Scan for the cell matching the given text and deliver its [x, y] coordinate at center. 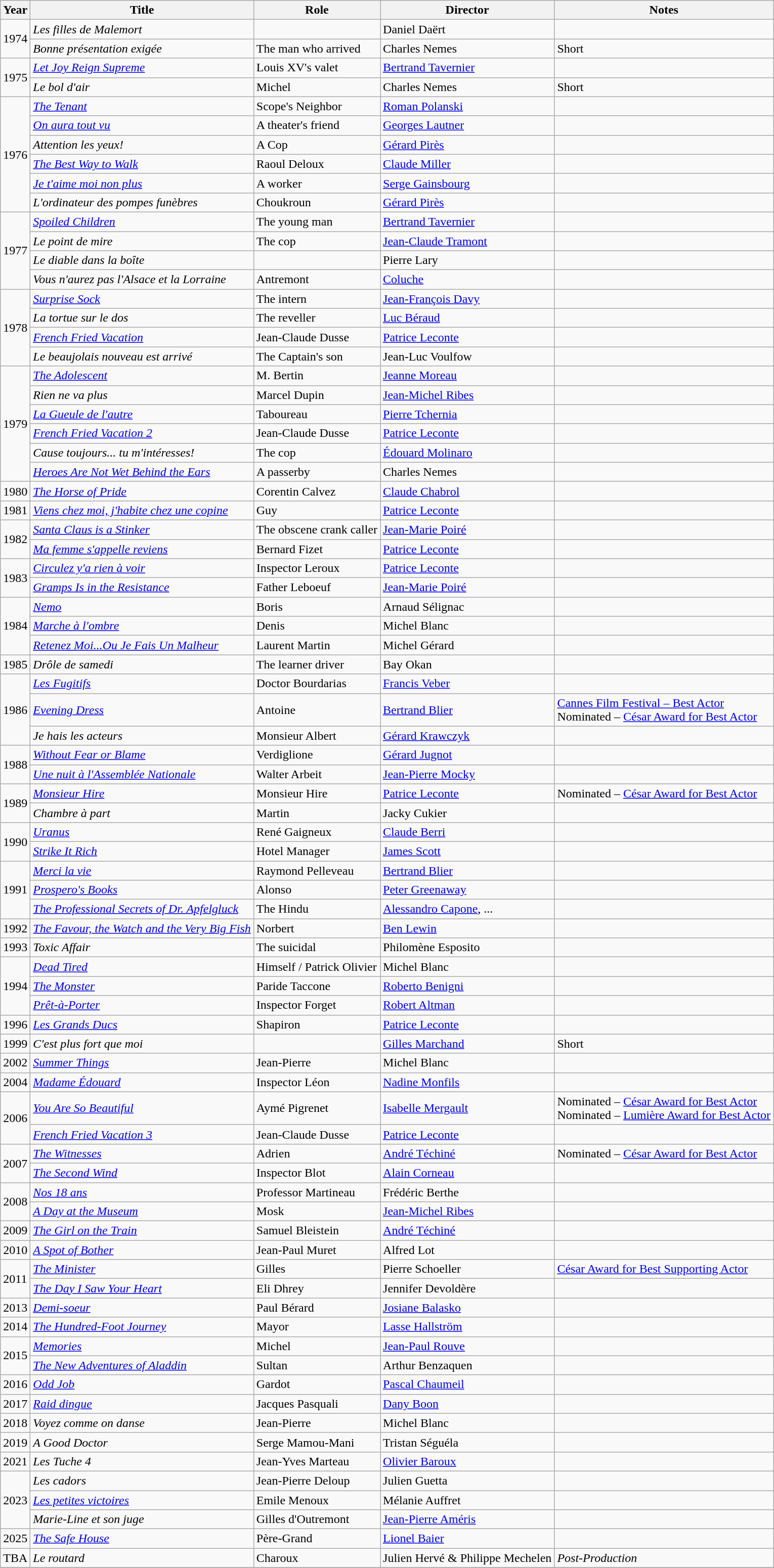
Merci la vie [142, 870]
The reveller [317, 318]
1980 [15, 491]
1975 [15, 77]
On aura tout vu [142, 125]
1989 [15, 803]
Claude Chabrol [467, 491]
French Fried Vacation 2 [142, 433]
Frédéric Berthe [467, 1192]
Lasse Hallström [467, 1327]
Walter Arbeit [317, 774]
Gérard Krawczyk [467, 736]
James Scott [467, 851]
Les Tuche 4 [142, 1461]
Memories [142, 1346]
Daniel Daërt [467, 29]
Viens chez moi, j'habite chez une copine [142, 510]
Gilles d'Outremont [317, 1519]
The Horse of Pride [142, 491]
Peter Greenaway [467, 890]
The Best Way to Walk [142, 164]
TBA [15, 1558]
The learner driver [317, 664]
2017 [15, 1404]
1978 [15, 328]
Gilles [317, 1269]
Guy [317, 510]
Raoul Deloux [317, 164]
Year [15, 10]
Denis [317, 626]
Mélanie Auffret [467, 1500]
Lionel Baier [467, 1539]
Summer Things [142, 1063]
Rien ne va plus [142, 395]
A Day at the Museum [142, 1212]
Pierre Tchernia [467, 414]
Shapiron [317, 1024]
Isabelle Mergault [467, 1108]
La Gueule de l'autre [142, 414]
Serge Gainsbourg [467, 183]
2002 [15, 1063]
M. Bertin [317, 376]
The Professional Secrets of Dr. Apfelgluck [142, 909]
You Are So Beautiful [142, 1108]
Antremont [317, 280]
2013 [15, 1308]
Attention les yeux! [142, 145]
A Cop [317, 145]
Heroes Are Not Wet Behind the Ears [142, 472]
2023 [15, 1500]
1996 [15, 1024]
Le routard [142, 1558]
Alain Corneau [467, 1173]
The New Adventures of Aladdin [142, 1365]
Corentin Calvez [317, 491]
Uranus [142, 832]
Jean-Claude Tramont [467, 241]
Les cadors [142, 1481]
Nadine Monfils [467, 1082]
Marche à l'ombre [142, 626]
Prêt-à-Porter [142, 1005]
Hotel Manager [317, 851]
1981 [15, 510]
The Minister [142, 1269]
Édouard Molinaro [467, 453]
Ma femme s'appelle reviens [142, 549]
Pascal Chaumeil [467, 1384]
The Adolescent [142, 376]
Michel Gérard [467, 645]
French Fried Vacation 3 [142, 1134]
The intern [317, 299]
The Hundred-Foot Journey [142, 1327]
Inspector Blot [317, 1173]
1984 [15, 626]
1985 [15, 664]
Adrien [317, 1153]
Circulez y'a rien à voir [142, 568]
A Spot of Bother [142, 1250]
Dany Boon [467, 1404]
Doctor Bourdarias [317, 684]
Alessandro Capone, ... [467, 909]
C'est plus fort que moi [142, 1044]
1993 [15, 948]
Strike It Rich [142, 851]
Inspector Forget [317, 1005]
Charoux [317, 1558]
Claude Berri [467, 832]
2025 [15, 1539]
Jean-François Davy [467, 299]
Je hais les acteurs [142, 736]
The Captain's son [317, 356]
Demi-soeur [142, 1308]
Mosk [317, 1212]
2019 [15, 1442]
French Fried Vacation [142, 337]
Vous n'aurez pas l'Alsace et la Lorraine [142, 280]
Nominated – César Award for Best ActorNominated – Lumière Award for Best Actor [664, 1108]
Julien Hervé & Philippe Mechelen [467, 1558]
Jean-Paul Muret [317, 1250]
Inspector Léon [317, 1082]
Jean-Paul Rouve [467, 1346]
The Safe House [142, 1539]
Laurent Martin [317, 645]
Director [467, 10]
Jean-Yves Marteau [317, 1461]
Martin [317, 813]
1990 [15, 841]
Coluche [467, 280]
1982 [15, 539]
2018 [15, 1423]
Taboureau [317, 414]
Je t'aime moi non plus [142, 183]
Gramps Is in the Resistance [142, 588]
A passerby [317, 472]
Les filles de Malemort [142, 29]
Nos 18 ans [142, 1192]
Jeanne Moreau [467, 376]
Arthur Benzaquen [467, 1365]
Norbert [317, 928]
Luc Béraud [467, 318]
Boris [317, 607]
Scope's Neighbor [317, 106]
Jennifer Devoldère [467, 1288]
1976 [15, 154]
Alonso [317, 890]
Voyez comme on danse [142, 1423]
Bay Okan [467, 664]
Paul Bérard [317, 1308]
2006 [15, 1117]
Jean-Luc Voulfow [467, 356]
2009 [15, 1231]
Francis Veber [467, 684]
Jean-Pierre Améris [467, 1519]
Roman Polanski [467, 106]
2011 [15, 1279]
Without Fear or Blame [142, 755]
Let Joy Reign Supreme [142, 68]
Santa Claus is a Stinker [142, 529]
Philomène Esposito [467, 948]
Mayor [317, 1327]
Le beaujolais nouveau est arrivé [142, 356]
1994 [15, 986]
Serge Mamou-Mani [317, 1442]
Monsieur Albert [317, 736]
Jean-Pierre Deloup [317, 1481]
The Second Wind [142, 1173]
Le diable dans la boîte [142, 260]
Himself / Patrick Olivier [317, 967]
Dead Tired [142, 967]
Surprise Sock [142, 299]
Le point de mire [142, 241]
Arnaud Sélignac [467, 607]
1999 [15, 1044]
L'ordinateur des pompes funèbres [142, 202]
Une nuit à l'Assemblée Nationale [142, 774]
Les Grands Ducs [142, 1024]
Cannes Film Festival – Best ActorNominated – César Award for Best Actor [664, 710]
The Girl on the Train [142, 1231]
Raid dingue [142, 1404]
Professor Martineau [317, 1192]
Antoine [317, 710]
Marie-Line et son juge [142, 1519]
The Day I Saw Your Heart [142, 1288]
Drôle de samedi [142, 664]
Marcel Dupin [317, 395]
Choukroun [317, 202]
Madame Édouard [142, 1082]
Gardot [317, 1384]
Jacky Cukier [467, 813]
The Tenant [142, 106]
Chambre à part [142, 813]
Le bol d'air [142, 87]
A worker [317, 183]
Gilles Marchand [467, 1044]
Ben Lewin [467, 928]
The Favour, the Watch and the Very Big Fish [142, 928]
1977 [15, 250]
The obscene crank caller [317, 529]
Aymé Pigrenet [317, 1108]
1988 [15, 765]
César Award for Best Supporting Actor [664, 1269]
Jean-Pierre Mocky [467, 774]
Les Fugitifs [142, 684]
The Monster [142, 986]
1986 [15, 710]
Bonne présentation exigée [142, 49]
Eli Dhrey [317, 1288]
Julien Guetta [467, 1481]
Robert Altman [467, 1005]
1991 [15, 889]
The man who arrived [317, 49]
Raymond Pelleveau [317, 870]
Evening Dress [142, 710]
Emile Menoux [317, 1500]
2016 [15, 1384]
Cause toujours... tu m'intéresses! [142, 453]
Retenez Moi...Ou Je Fais Un Malheur [142, 645]
The young man [317, 221]
Gérard Jugnot [467, 755]
Role [317, 10]
René Gaigneux [317, 832]
La tortue sur le dos [142, 318]
Père-Grand [317, 1539]
Toxic Affair [142, 948]
Prospero's Books [142, 890]
Title [142, 10]
2008 [15, 1201]
2007 [15, 1163]
1992 [15, 928]
2021 [15, 1461]
A theater's friend [317, 125]
Paride Taccone [317, 986]
Nemo [142, 607]
Roberto Benigni [467, 986]
Les petites victoires [142, 1500]
1979 [15, 424]
Alfred Lot [467, 1250]
The Witnesses [142, 1153]
The suicidal [317, 948]
Father Leboeuf [317, 588]
Pierre Schoeller [467, 1269]
Jacques Pasquali [317, 1404]
The Hindu [317, 909]
1974 [15, 39]
2014 [15, 1327]
Odd Job [142, 1384]
Bernard Fizet [317, 549]
Tristan Séguéla [467, 1442]
2010 [15, 1250]
Samuel Bleistein [317, 1231]
Verdiglione [317, 755]
Pierre Lary [467, 260]
Notes [664, 10]
Josiane Balasko [467, 1308]
2004 [15, 1082]
Sultan [317, 1365]
Olivier Baroux [467, 1461]
A Good Doctor [142, 1442]
Claude Miller [467, 164]
1983 [15, 578]
Georges Lautner [467, 125]
Spoiled Children [142, 221]
Post-Production [664, 1558]
2015 [15, 1356]
Louis XV's valet [317, 68]
Inspector Leroux [317, 568]
